Detect which cell encompasses the target text, then output its (X, Y) center coordinate. 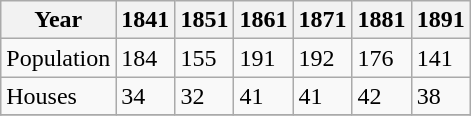
42 (382, 96)
1871 (322, 20)
192 (322, 58)
Houses (58, 96)
141 (440, 58)
155 (204, 58)
1841 (146, 20)
32 (204, 96)
34 (146, 96)
191 (264, 58)
Population (58, 58)
Year (58, 20)
1861 (264, 20)
1891 (440, 20)
1851 (204, 20)
1881 (382, 20)
184 (146, 58)
176 (382, 58)
38 (440, 96)
